Capture the cell that displays the provided text and extract its (x, y) central coordinate. 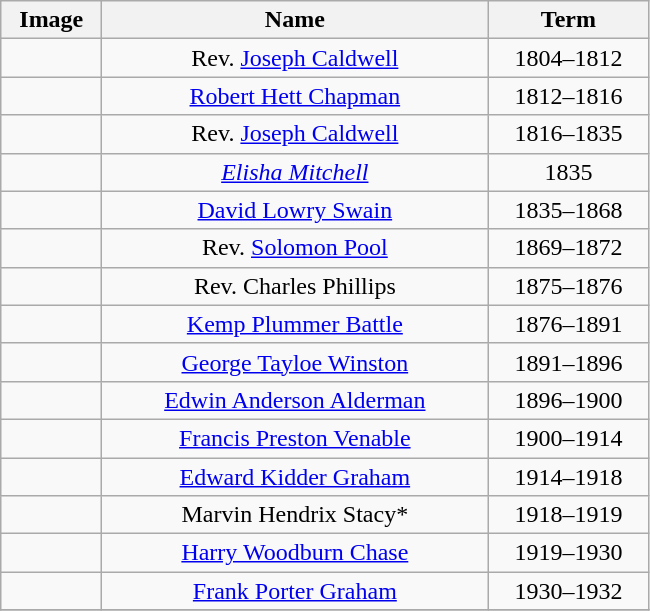
Kemp Plummer Battle (295, 324)
Frank Porter Graham (295, 591)
1812–1816 (568, 96)
Term (568, 20)
1835 (568, 172)
Marvin Hendrix Stacy* (295, 515)
1914–1918 (568, 477)
1930–1932 (568, 591)
Robert Hett Chapman (295, 96)
Harry Woodburn Chase (295, 553)
1896–1900 (568, 400)
1804–1812 (568, 58)
Image (52, 20)
Rev. Solomon Pool (295, 248)
1918–1919 (568, 515)
Edward Kidder Graham (295, 477)
Edwin Anderson Alderman (295, 400)
Francis Preston Venable (295, 438)
1876–1891 (568, 324)
1816–1835 (568, 134)
1919–1930 (568, 553)
George Tayloe Winston (295, 362)
1900–1914 (568, 438)
David Lowry Swain (295, 210)
Elisha Mitchell (295, 172)
1869–1872 (568, 248)
Name (295, 20)
Rev. Charles Phillips (295, 286)
1875–1876 (568, 286)
1891–1896 (568, 362)
1835–1868 (568, 210)
